Capture the cell that displays the provided text and extract its (X, Y) central coordinate. 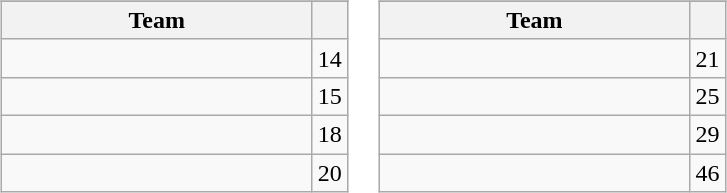
25 (708, 96)
15 (330, 96)
18 (330, 134)
20 (330, 173)
46 (708, 173)
14 (330, 58)
29 (708, 134)
21 (708, 58)
